Locate the cell with the specified text and output its [x, y] center coordinate. 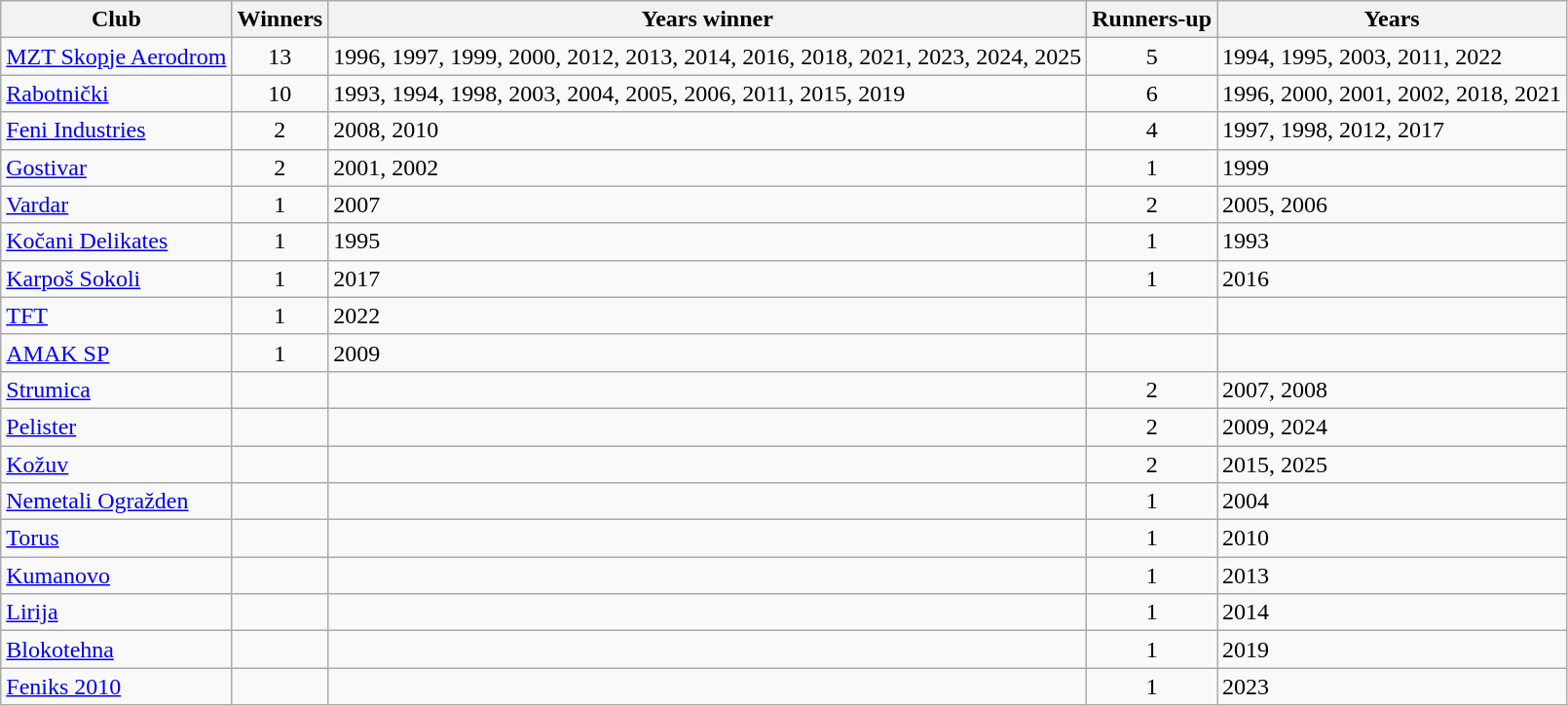
Lirija [117, 613]
Feniks 2010 [117, 687]
1996, 2000, 2001, 2002, 2018, 2021 [1393, 93]
2009, 2024 [1393, 427]
Kožuv [117, 464]
1994, 1995, 2003, 2011, 2022 [1393, 56]
AMAK SP [117, 353]
1993, 1994, 1998, 2003, 2004, 2005, 2006, 2011, 2015, 2019 [707, 93]
2007, 2008 [1393, 390]
2005, 2006 [1393, 204]
2004 [1393, 502]
5 [1152, 56]
1993 [1393, 242]
1996, 1997, 1999, 2000, 2012, 2013, 2014, 2016, 2018, 2021, 2023, 2024, 2025 [707, 56]
Strumica [117, 390]
Years winner [707, 19]
2019 [1393, 650]
2013 [1393, 576]
1997, 1998, 2012, 2017 [1393, 130]
Feni Industries [117, 130]
Pelister [117, 427]
2015, 2025 [1393, 464]
Torus [117, 539]
Winners [280, 19]
Vardar [117, 204]
2023 [1393, 687]
Club [117, 19]
Rabotnički [117, 93]
1995 [707, 242]
2022 [707, 316]
2014 [1393, 613]
Kočani Delikates [117, 242]
Gostivar [117, 167]
Kumanovo [117, 576]
2008, 2010 [707, 130]
6 [1152, 93]
Years [1393, 19]
13 [280, 56]
10 [280, 93]
Runners-up [1152, 19]
2007 [707, 204]
1999 [1393, 167]
2017 [707, 279]
2010 [1393, 539]
2016 [1393, 279]
MZT Skopje Aerodrom [117, 56]
2009 [707, 353]
Karpoš Sokoli [117, 279]
Blokotehna [117, 650]
4 [1152, 130]
TFT [117, 316]
2001, 2002 [707, 167]
Nemetali Ogražden [117, 502]
